Pinpoint the cell where the given text exists, returning its (X, Y) midpoint coordinate. 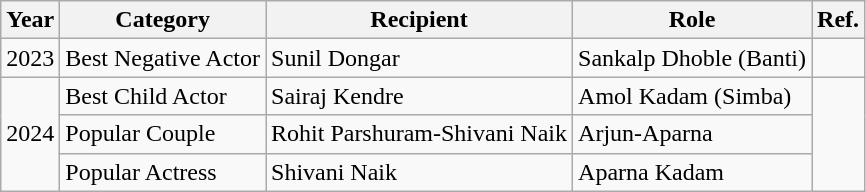
Best Negative Actor (163, 58)
2024 (30, 134)
Year (30, 20)
Shivani Naik (420, 172)
Popular Couple (163, 134)
Aparna Kadam (692, 172)
2023 (30, 58)
Recipient (420, 20)
Sairaj Kendre (420, 96)
Sankalp Dhoble (Banti) (692, 58)
Popular Actress (163, 172)
Role (692, 20)
Arjun-Aparna (692, 134)
Ref. (838, 20)
Rohit Parshuram-Shivani Naik (420, 134)
Category (163, 20)
Sunil Dongar (420, 58)
Best Child Actor (163, 96)
Amol Kadam (Simba) (692, 96)
